Determine the (x, y) coordinate at the center of the cell enclosing the given text.  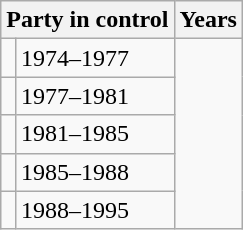
1985–1988 (94, 172)
1974–1977 (94, 58)
Years (208, 20)
1977–1981 (94, 96)
1988–1995 (94, 210)
1981–1985 (94, 134)
Party in control (88, 20)
